From the cell containing the given text, extract its center point as [x, y] coordinate. 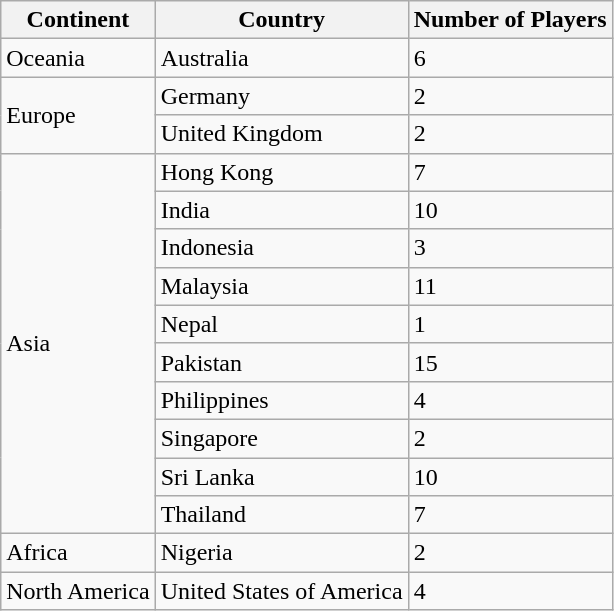
1 [510, 324]
Country [282, 20]
Nepal [282, 324]
Nigeria [282, 553]
Sri Lanka [282, 477]
3 [510, 248]
Continent [78, 20]
Singapore [282, 438]
Malaysia [282, 286]
Oceania [78, 58]
Hong Kong [282, 172]
11 [510, 286]
North America [78, 591]
Africa [78, 553]
United Kingdom [282, 134]
United States of America [282, 591]
6 [510, 58]
Asia [78, 344]
Germany [282, 96]
Australia [282, 58]
Europe [78, 115]
Indonesia [282, 248]
Pakistan [282, 362]
Number of Players [510, 20]
15 [510, 362]
Philippines [282, 400]
Thailand [282, 515]
India [282, 210]
